For the text-containing cell, return its midpoint in [x, y] coordinate format. 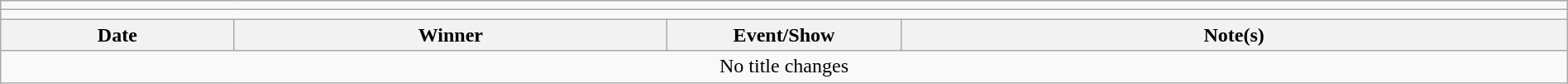
Note(s) [1234, 35]
No title changes [784, 67]
Date [117, 35]
Event/Show [784, 35]
Winner [451, 35]
